For the text-containing cell, return its midpoint in [x, y] coordinate format. 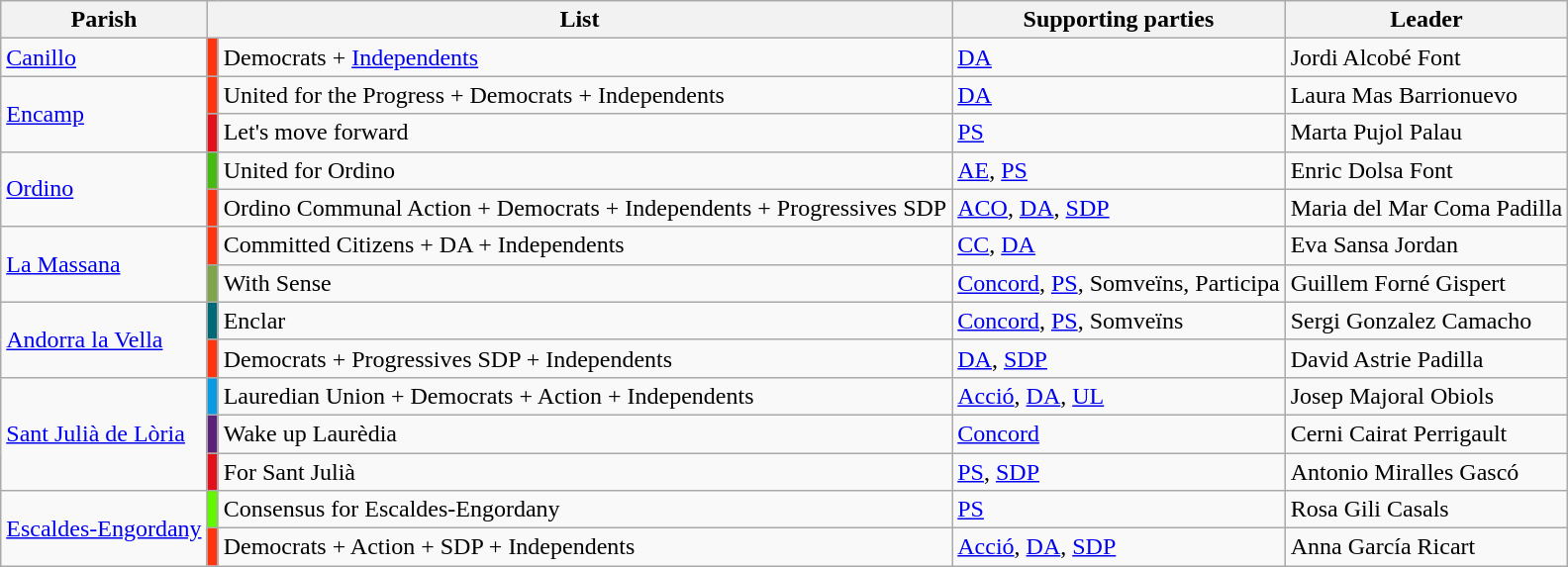
Supporting parties [1119, 20]
CC, DA [1119, 245]
Antonio Miralles Gascó [1426, 472]
United for the Progress + Democrats + Independents [585, 95]
Anna García Ricart [1426, 547]
Jordi Alcobé Font [1426, 57]
La Massana [104, 264]
Wake up Laurèdia [585, 433]
Laura Mas Barrionuevo [1426, 95]
Ordino Communal Action + Democrats + Independents + Progressives SDP [585, 208]
Andorra la Vella [104, 339]
ACO, DA, SDP [1119, 208]
Acció, DA, SDP [1119, 547]
Committed Citizens + DA + Independents [585, 245]
Encamp [104, 114]
United for Ordino [585, 170]
Enric Dolsa Font [1426, 170]
Democrats + Action + SDP + Independents [585, 547]
Concord, PS, Somveïns [1119, 321]
Concord, PS, Somveïns, Participa [1119, 283]
With Sense [585, 283]
Marta Pujol Palau [1426, 133]
Parish [104, 20]
Enclar [585, 321]
Escaldes-Engordany [104, 528]
Let's move forward [585, 133]
List [580, 20]
For Sant Julià [585, 472]
Democrats + Progressives SDP + Independents [585, 358]
Cerni Cairat Perrigault [1426, 433]
Sergi Gonzalez Camacho [1426, 321]
Democrats + Independents [585, 57]
Maria del Mar Coma Padilla [1426, 208]
David Astrie Padilla [1426, 358]
Rosa Gili Casals [1426, 510]
Guillem Forné Gispert [1426, 283]
Eva Sansa Jordan [1426, 245]
Josep Majoral Obiols [1426, 396]
Canillo [104, 57]
Consensus for Escaldes-Engordany [585, 510]
PS, SDP [1119, 472]
Lauredian Union + Democrats + Action + Independents [585, 396]
DA, SDP [1119, 358]
Leader [1426, 20]
Concord [1119, 433]
Ordino [104, 189]
AE, PS [1119, 170]
Sant Julià de Lòria [104, 433]
Acció, DA, UL [1119, 396]
